Return the (X, Y) coordinate for the center point of the cell that contains the specified text.  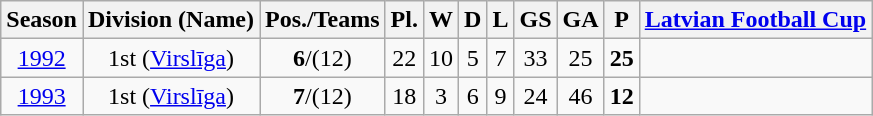
D (473, 20)
46 (580, 96)
GA (580, 20)
W (440, 20)
24 (536, 96)
Pl. (404, 20)
12 (622, 96)
P (622, 20)
7/(12) (323, 96)
Division (Name) (170, 20)
1993 (42, 96)
Pos./Teams (323, 20)
7 (500, 58)
10 (440, 58)
3 (440, 96)
22 (404, 58)
6/(12) (323, 58)
1992 (42, 58)
18 (404, 96)
GS (536, 20)
6 (473, 96)
9 (500, 96)
5 (473, 58)
Latvian Football Cup (755, 20)
33 (536, 58)
L (500, 20)
Season (42, 20)
